Find where the given text appears and provide that cell's center as [X, Y] coordinate. 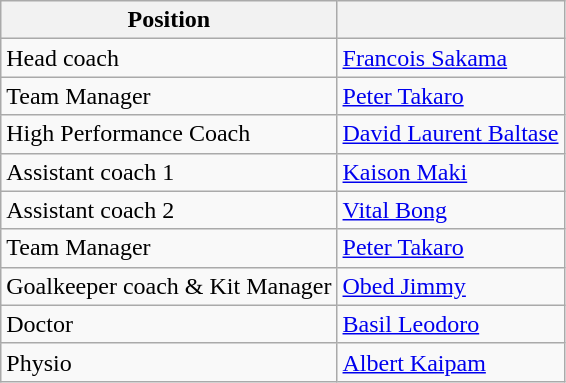
High Performance Coach [169, 134]
Albert Kaipam [450, 362]
Assistant coach 2 [169, 210]
Assistant coach 1 [169, 172]
Doctor [169, 324]
Position [169, 20]
Vital Bong [450, 210]
Francois Sakama [450, 58]
Goalkeeper coach & Kit Manager [169, 286]
Basil Leodoro [450, 324]
Head coach [169, 58]
Obed Jimmy [450, 286]
David Laurent Baltase [450, 134]
Physio [169, 362]
Kaison Maki [450, 172]
